From the cell containing the given text, extract its center point as [x, y] coordinate. 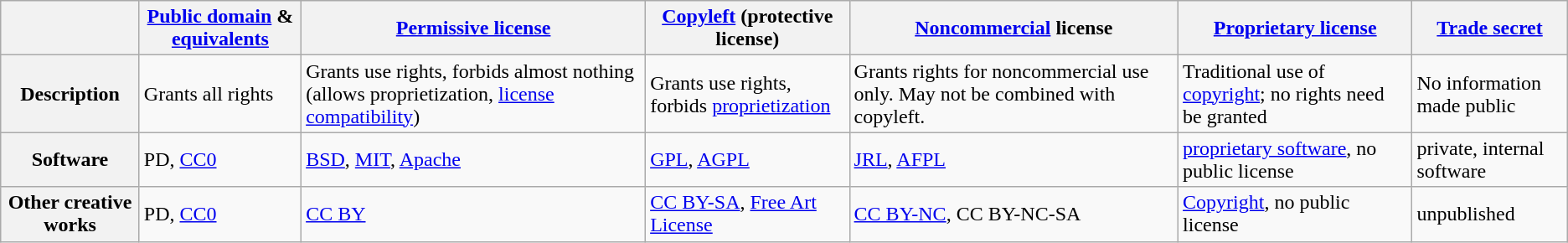
Permissive license [474, 28]
GPL, AGPL [747, 159]
Traditional use of copyright; no rights need be granted [1295, 94]
Other creative works [70, 215]
Grants all rights [219, 94]
private, internal software [1489, 159]
Grants use rights, forbids proprietization [747, 94]
CC BY-NC, CC BY-NC-SA [1014, 215]
Software [70, 159]
CC BY [474, 215]
JRL, AFPL [1014, 159]
Noncommercial license [1014, 28]
No information made public [1489, 94]
Grants use rights, forbids almost nothing (allows proprietization, license compatibility) [474, 94]
Public domain & equivalents [219, 28]
CC BY-SA, Free Art License [747, 215]
Copyleft (protective license) [747, 28]
Copyright, no public license [1295, 215]
Description [70, 94]
Proprietary license [1295, 28]
Trade secret [1489, 28]
proprietary software, no public license [1295, 159]
unpublished [1489, 215]
BSD, MIT, Apache [474, 159]
Grants rights for noncommercial use only. May not be combined with copyleft. [1014, 94]
